Scan for the cell matching the given text and deliver its [X, Y] coordinate at center. 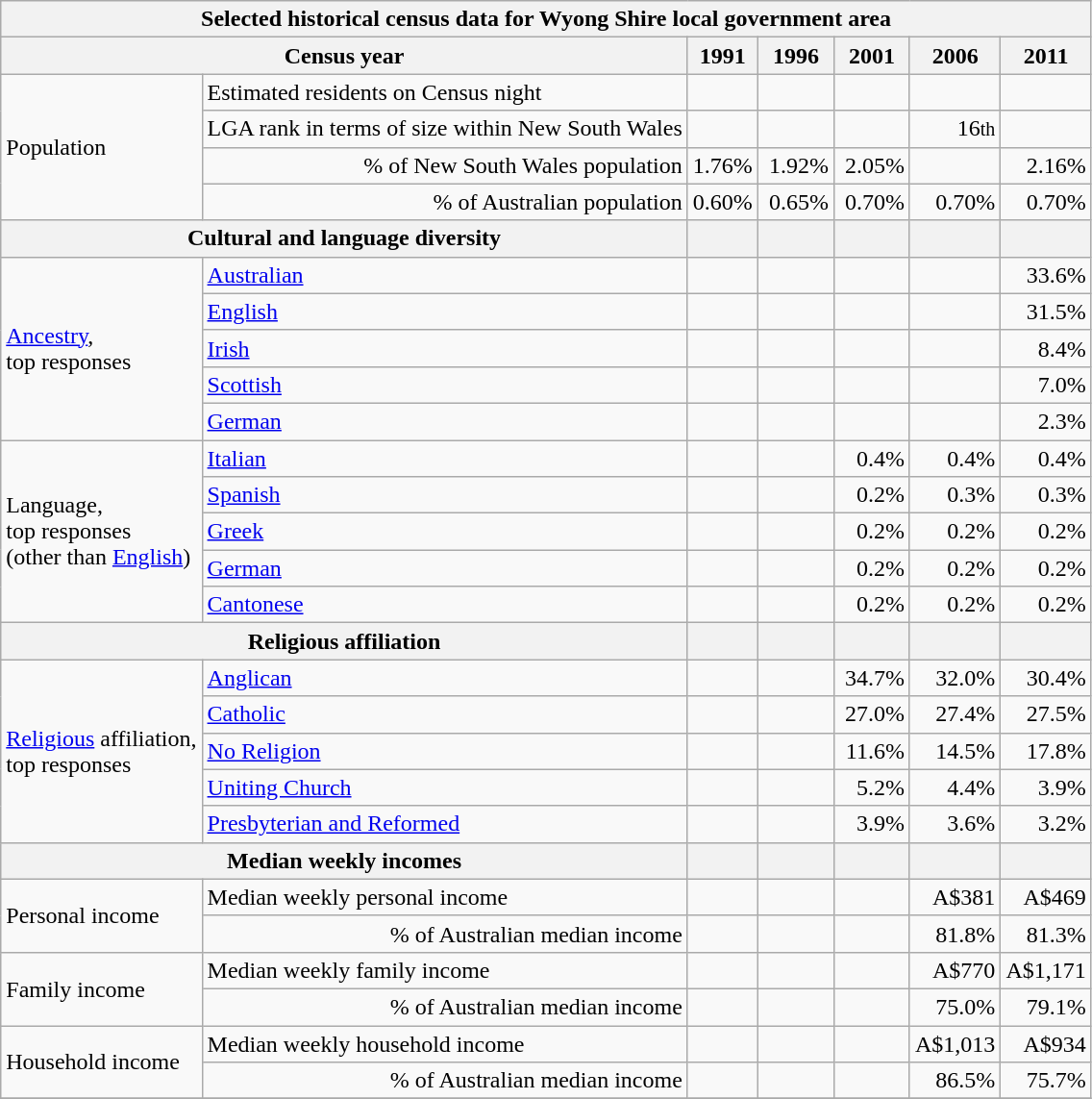
1.92% [796, 165]
English [444, 312]
27.4% [955, 714]
A$770 [955, 970]
27.0% [871, 714]
Uniting Church [444, 787]
3.6% [955, 824]
Household income [102, 1062]
16th [955, 129]
% of New South Wales population [444, 165]
No Religion [444, 751]
A$1,171 [1046, 970]
0.65% [796, 202]
Australian [444, 275]
Religious affiliation [344, 641]
Anglican [444, 678]
75.7% [1046, 1081]
11.6% [871, 751]
Median weekly incomes [344, 861]
A$1,013 [955, 1043]
LGA rank in terms of size within New South Wales [444, 129]
81.8% [955, 934]
Scottish [444, 385]
A$469 [1046, 897]
Selected historical census data for Wyong Shire local government area [546, 19]
1991 [723, 56]
14.5% [955, 751]
Population [102, 147]
27.5% [1046, 714]
8.4% [1046, 348]
Language,top responses(other than English) [102, 532]
Catholic [444, 714]
0.60% [723, 202]
2011 [1046, 56]
81.3% [1046, 934]
Median weekly family income [444, 970]
Census year [344, 56]
Median weekly personal income [444, 897]
Ancestry,top responses [102, 348]
75.0% [955, 1007]
2001 [871, 56]
Greek [444, 532]
Italian [444, 459]
Estimated residents on Census night [444, 92]
Personal income [102, 915]
17.8% [1046, 751]
2.16% [1046, 165]
A$934 [1046, 1043]
4.4% [955, 787]
5.2% [871, 787]
1996 [796, 56]
Cultural and language diversity [344, 238]
Family income [102, 988]
86.5% [955, 1081]
31.5% [1046, 312]
2.05% [871, 165]
Median weekly household income [444, 1043]
Spanish [444, 495]
A$381 [955, 897]
2006 [955, 56]
Irish [444, 348]
Religious affiliation,top responses [102, 751]
7.0% [1046, 385]
79.1% [1046, 1007]
32.0% [955, 678]
Presbyterian and Reformed [444, 824]
3.2% [1046, 824]
2.3% [1046, 421]
34.7% [871, 678]
% of Australian population [444, 202]
33.6% [1046, 275]
1.76% [723, 165]
Cantonese [444, 605]
30.4% [1046, 678]
